Find where the given text appears and provide that cell's center as (X, Y) coordinate. 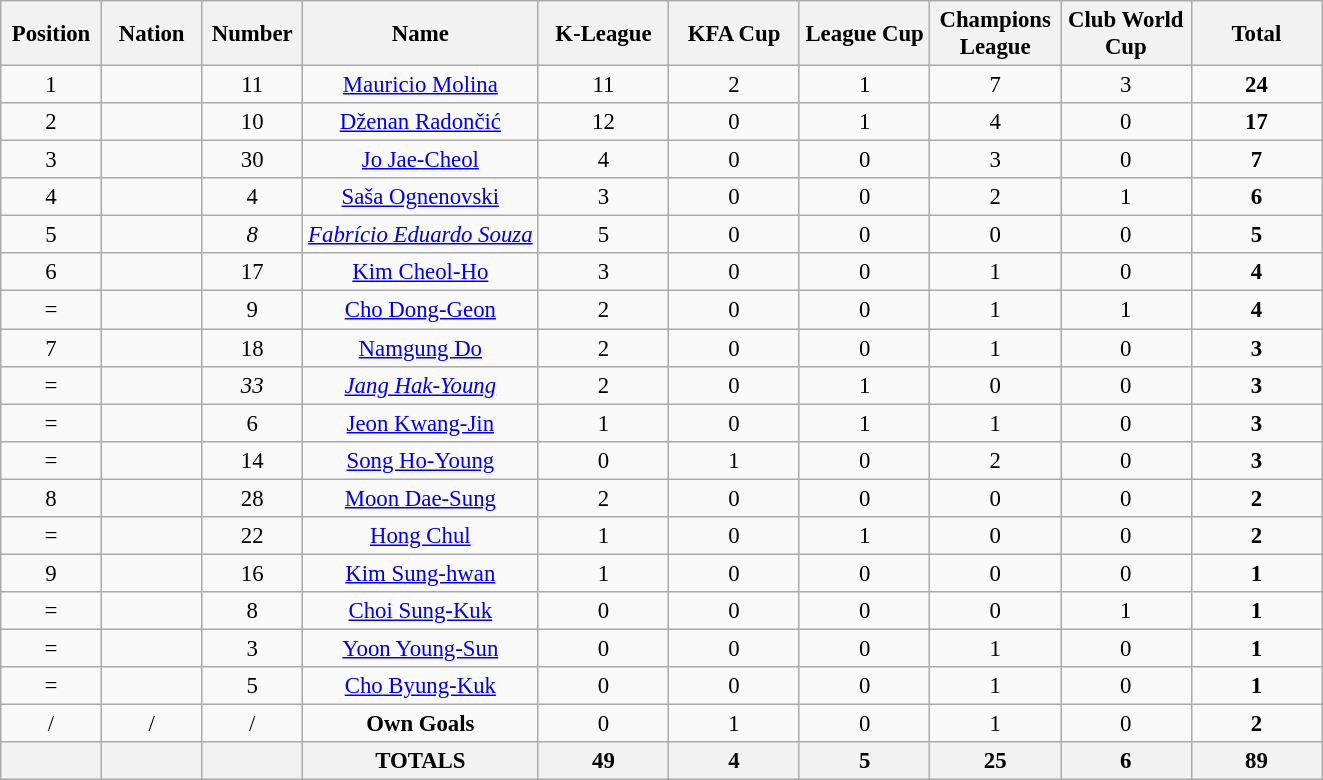
Number (252, 34)
12 (604, 122)
Yoon Young-Sun (421, 648)
Fabrício Eduardo Souza (421, 235)
Own Goals (421, 724)
30 (252, 160)
16 (252, 573)
Jang Hak-Young (421, 385)
Position (52, 34)
10 (252, 122)
33 (252, 385)
49 (604, 761)
Cho Byung-Kuk (421, 686)
89 (1256, 761)
Kim Cheol-Ho (421, 273)
18 (252, 348)
TOTALS (421, 761)
Kim Sung-hwan (421, 573)
25 (996, 761)
KFA Cup (734, 34)
Nation (152, 34)
Choi Sung-Kuk (421, 611)
Hong Chul (421, 536)
K-League (604, 34)
Jo Jae-Cheol (421, 160)
Total (1256, 34)
Jeon Kwang-Jin (421, 423)
Champions League (996, 34)
Saša Ognenovski (421, 197)
Dženan Radončić (421, 122)
Mauricio Molina (421, 85)
Moon Dae-Sung (421, 498)
Club World Cup (1126, 34)
22 (252, 536)
Name (421, 34)
Cho Dong-Geon (421, 310)
League Cup (864, 34)
28 (252, 498)
Song Ho-Young (421, 460)
24 (1256, 85)
Namgung Do (421, 348)
14 (252, 460)
